Determine the (X, Y) coordinate at the center of the cell enclosing the given text.  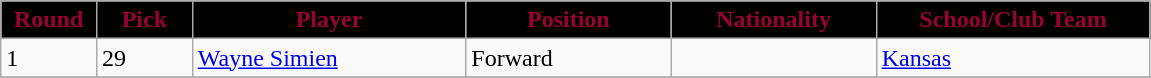
School/Club Team (1013, 20)
Player (329, 20)
Pick (144, 20)
Forward (568, 58)
Kansas (1013, 58)
1 (49, 58)
Nationality (774, 20)
Round (49, 20)
29 (144, 58)
Position (568, 20)
Wayne Simien (329, 58)
